Extract the [x, y] coordinate from the center of the cell holding the provided text.  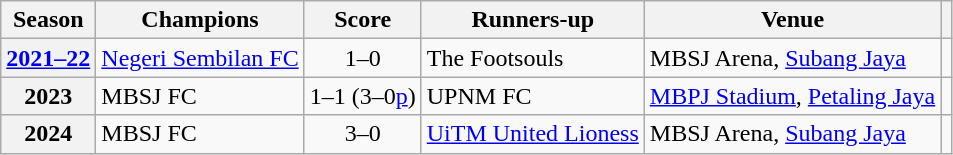
Score [362, 20]
UPNM FC [532, 96]
2023 [48, 96]
Runners-up [532, 20]
MBPJ Stadium, Petaling Jaya [792, 96]
Season [48, 20]
2024 [48, 134]
Negeri Sembilan FC [200, 58]
The Footsouls [532, 58]
2021–22 [48, 58]
3–0 [362, 134]
Venue [792, 20]
Champions [200, 20]
UiTM United Lioness [532, 134]
1–0 [362, 58]
1–1 (3–0p) [362, 96]
